Return the [X, Y] coordinate for the center point of the cell that contains the specified text.  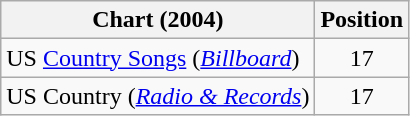
US Country Songs (Billboard) [158, 58]
Position [362, 20]
Chart (2004) [158, 20]
US Country (Radio & Records) [158, 96]
